Detect which cell encompasses the target text, then output its (X, Y) center coordinate. 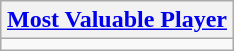
Most Valuable Player (116, 20)
